Capture the cell that displays the provided text and extract its [x, y] central coordinate. 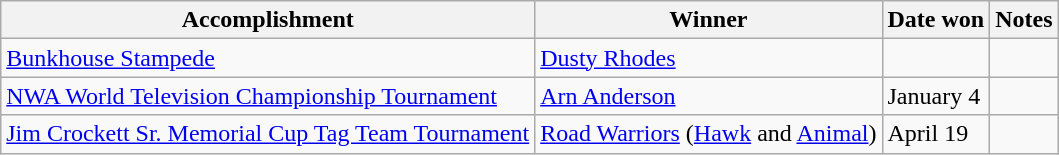
January 4 [936, 96]
Accomplishment [268, 20]
April 19 [936, 134]
Winner [708, 20]
Road Warriors (Hawk and Animal) [708, 134]
NWA World Television Championship Tournament [268, 96]
Jim Crockett Sr. Memorial Cup Tag Team Tournament [268, 134]
Date won [936, 20]
Arn Anderson [708, 96]
Notes [1024, 20]
Dusty Rhodes [708, 58]
Bunkhouse Stampede [268, 58]
